Output the (x, y) coordinate of the center of the cell containing the given text.  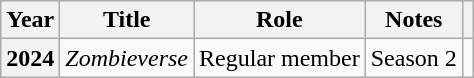
Zombieverse (127, 58)
Year (30, 20)
Season 2 (414, 58)
Notes (414, 20)
Regular member (280, 58)
Role (280, 20)
2024 (30, 58)
Title (127, 20)
